Detect which cell encompasses the target text, then output its (X, Y) center coordinate. 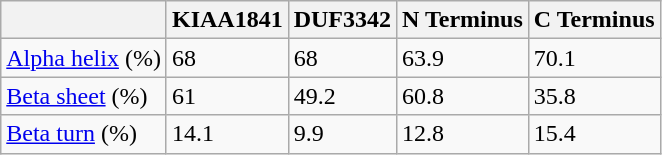
Alpha helix (%) (84, 58)
60.8 (463, 96)
9.9 (342, 134)
70.1 (594, 58)
N Terminus (463, 20)
12.8 (463, 134)
49.2 (342, 96)
Beta sheet (%) (84, 96)
61 (227, 96)
KIAA1841 (227, 20)
15.4 (594, 134)
14.1 (227, 134)
35.8 (594, 96)
DUF3342 (342, 20)
Beta turn (%) (84, 134)
C Terminus (594, 20)
63.9 (463, 58)
